Find where the given text appears and provide that cell's center as [x, y] coordinate. 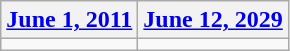
June 12, 2029 [213, 20]
June 1, 2011 [70, 20]
